For the text-containing cell, return its midpoint in [x, y] coordinate format. 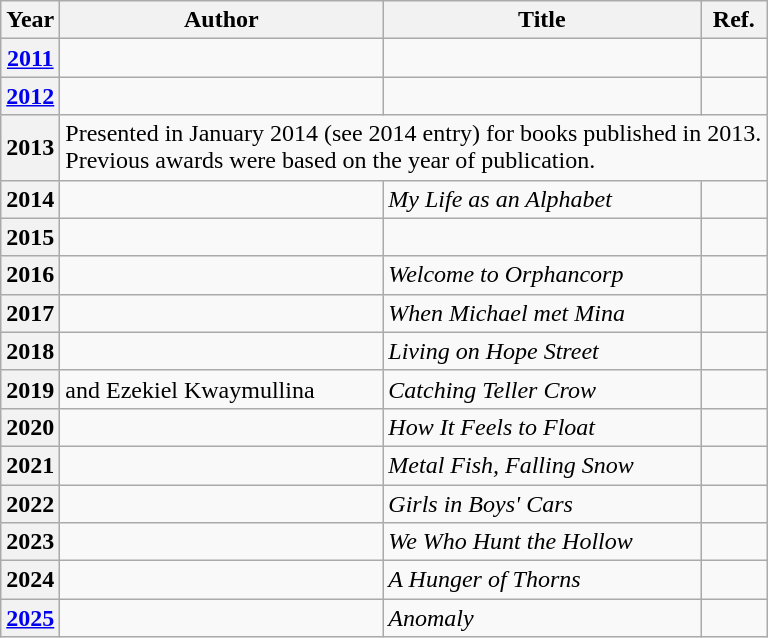
2025 [30, 618]
When Michael met Mina [542, 313]
Anomaly [542, 618]
2022 [30, 503]
Welcome to Orphancorp [542, 275]
2024 [30, 580]
2014 [30, 199]
Living on Hope Street [542, 351]
2023 [30, 542]
Presented in January 2014 (see 2014 entry) for books published in 2013.Previous awards were based on the year of publication. [414, 148]
and Ezekiel Kwaymullina [222, 389]
How It Feels to Float [542, 427]
2015 [30, 237]
2011 [30, 58]
2017 [30, 313]
Catching Teller Crow [542, 389]
We Who Hunt the Hollow [542, 542]
A Hunger of Thorns [542, 580]
My Life as an Alphabet [542, 199]
2018 [30, 351]
2021 [30, 465]
Metal Fish, Falling Snow [542, 465]
2020 [30, 427]
Ref. [734, 20]
2013 [30, 148]
2019 [30, 389]
2012 [30, 96]
2016 [30, 275]
Author [222, 20]
Year [30, 20]
Title [542, 20]
Girls in Boys' Cars [542, 503]
